Determine the [x, y] coordinate at the center of the cell enclosing the given text.  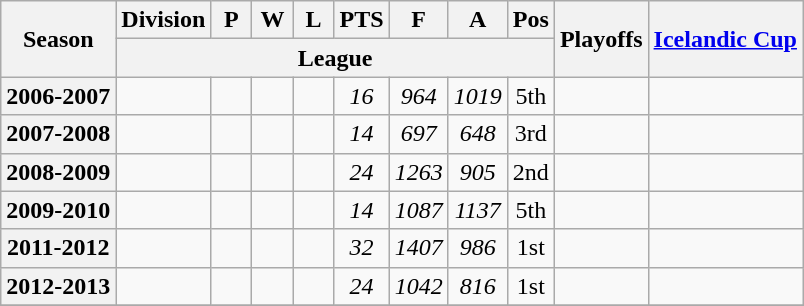
Pos [530, 20]
905 [478, 172]
32 [362, 248]
P [232, 20]
2011-2012 [58, 248]
Season [58, 39]
1263 [418, 172]
986 [478, 248]
2006-2007 [58, 96]
2nd [530, 172]
Playoffs [601, 39]
1407 [418, 248]
Icelandic Cup [725, 39]
16 [362, 96]
816 [478, 286]
648 [478, 134]
1137 [478, 210]
W [272, 20]
2012-2013 [58, 286]
1019 [478, 96]
1087 [418, 210]
PTS [362, 20]
1042 [418, 286]
F [418, 20]
3rd [530, 134]
697 [418, 134]
Division [164, 20]
League [336, 58]
2008-2009 [58, 172]
A [478, 20]
964 [418, 96]
L [314, 20]
2009-2010 [58, 210]
2007-2008 [58, 134]
